Provide the (x, y) coordinate of the cell's center where the given text is located.  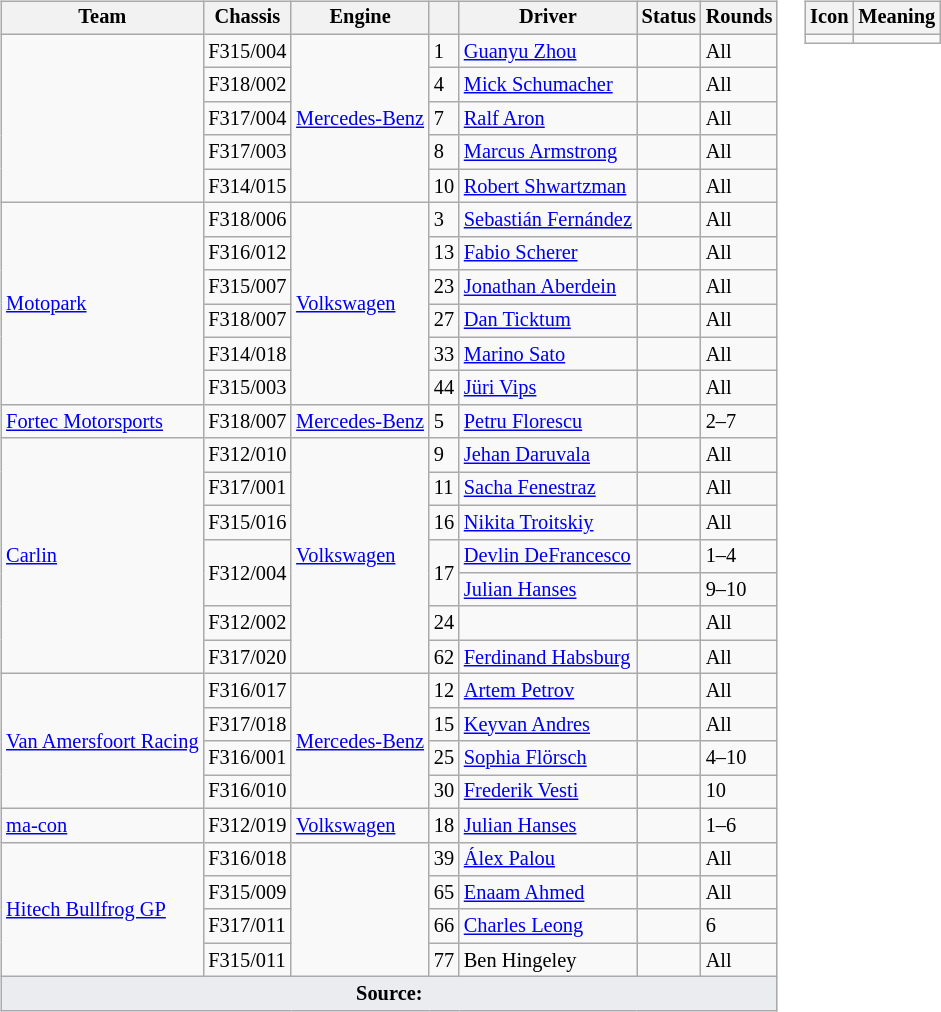
Guanyu Zhou (548, 51)
F312/004 (247, 572)
27 (444, 321)
Devlin DeFrancesco (548, 556)
Meaning (896, 18)
ma-con (102, 825)
Artem Petrov (548, 691)
Petru Florescu (548, 422)
F316/010 (247, 792)
2–7 (740, 422)
Chassis (247, 18)
F316/001 (247, 758)
Fortec Motorsports (102, 422)
30 (444, 792)
Jüri Vips (548, 388)
65 (444, 893)
17 (444, 572)
F312/002 (247, 623)
66 (444, 926)
F317/001 (247, 489)
F314/018 (247, 354)
F315/007 (247, 287)
33 (444, 354)
25 (444, 758)
F316/012 (247, 253)
Ben Hingeley (548, 960)
Status (669, 18)
16 (444, 522)
F314/015 (247, 186)
15 (444, 724)
6 (740, 926)
13 (444, 253)
F312/010 (247, 455)
Frederik Vesti (548, 792)
F315/004 (247, 51)
Enaam Ahmed (548, 893)
Marcus Armstrong (548, 152)
9 (444, 455)
F316/017 (247, 691)
8 (444, 152)
9–10 (740, 590)
F317/020 (247, 657)
1–4 (740, 556)
F317/004 (247, 119)
23 (444, 287)
Ferdinand Habsburg (548, 657)
11 (444, 489)
Hitech Bullfrog GP (102, 910)
Álex Palou (548, 859)
Marino Sato (548, 354)
F318/002 (247, 85)
Fabio Scherer (548, 253)
1–6 (740, 825)
Mick Schumacher (548, 85)
F315/011 (247, 960)
Nikita Troitskiy (548, 522)
4–10 (740, 758)
7 (444, 119)
Sophia Flörsch (548, 758)
Rounds (740, 18)
Jehan Daruvala (548, 455)
F315/003 (247, 388)
Sebastián Fernández (548, 220)
Van Amersfoort Racing (102, 742)
Ralf Aron (548, 119)
Engine (360, 18)
Team (102, 18)
24 (444, 623)
Icon (829, 18)
Dan Ticktum (548, 321)
F317/011 (247, 926)
Jonathan Aberdein (548, 287)
Sacha Fenestraz (548, 489)
F315/016 (247, 522)
Keyvan Andres (548, 724)
F318/006 (247, 220)
39 (444, 859)
62 (444, 657)
Charles Leong (548, 926)
77 (444, 960)
44 (444, 388)
Carlin (102, 556)
Robert Shwartzman (548, 186)
F317/003 (247, 152)
18 (444, 825)
F316/018 (247, 859)
F312/019 (247, 825)
Source: (389, 994)
4 (444, 85)
3 (444, 220)
Driver (548, 18)
Motopark (102, 304)
F317/018 (247, 724)
1 (444, 51)
F315/009 (247, 893)
5 (444, 422)
12 (444, 691)
